Pinpoint the cell where the given text exists, returning its (X, Y) midpoint coordinate. 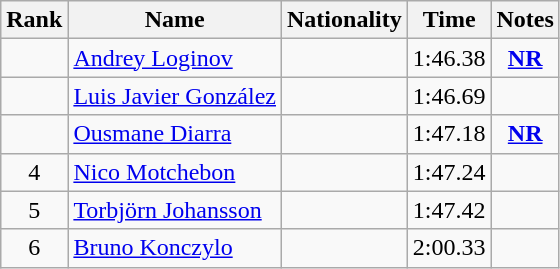
5 (34, 210)
2:00.33 (449, 248)
Andrey Loginov (175, 58)
1:47.42 (449, 210)
Notes (525, 20)
Ousmane Diarra (175, 134)
Luis Javier González (175, 96)
Nico Motchebon (175, 172)
1:47.24 (449, 172)
Nationality (345, 20)
1:47.18 (449, 134)
1:46.69 (449, 96)
Torbjörn Johansson (175, 210)
1:46.38 (449, 58)
Bruno Konczylo (175, 248)
6 (34, 248)
Time (449, 20)
4 (34, 172)
Rank (34, 20)
Name (175, 20)
